Find where the given text appears and provide that cell's center as (x, y) coordinate. 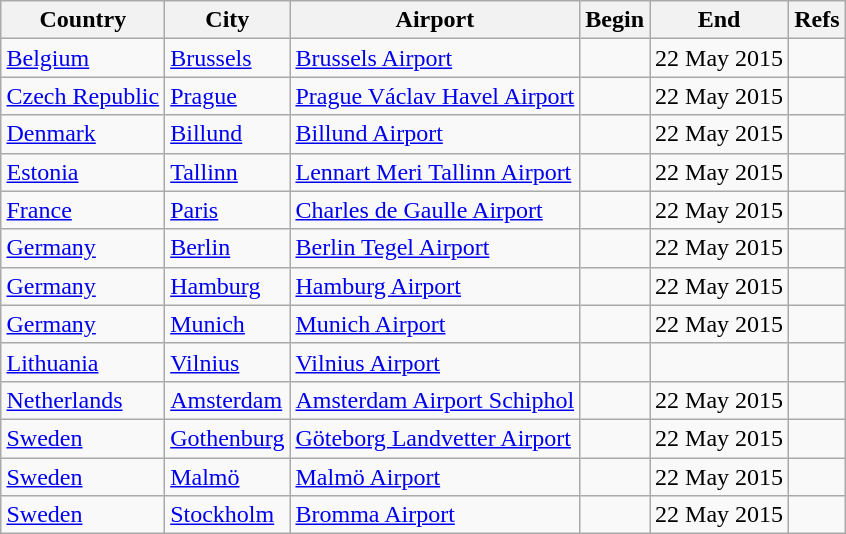
Malmö Airport (435, 477)
Hamburg (228, 286)
Vilnius (228, 362)
France (83, 210)
Prague Václav Havel Airport (435, 96)
Prague (228, 96)
Bromma Airport (435, 515)
City (228, 20)
Czech Republic (83, 96)
Brussels (228, 58)
Tallinn (228, 172)
Hamburg Airport (435, 286)
Munich (228, 324)
Country (83, 20)
Amsterdam Airport Schiphol (435, 400)
Netherlands (83, 400)
Vilnius Airport (435, 362)
Stockholm (228, 515)
Refs (817, 20)
Göteborg Landvetter Airport (435, 438)
Lennart Meri Tallinn Airport (435, 172)
Estonia (83, 172)
Amsterdam (228, 400)
Lithuania (83, 362)
Munich Airport (435, 324)
Charles de Gaulle Airport (435, 210)
Belgium (83, 58)
Berlin Tegel Airport (435, 248)
Berlin (228, 248)
End (720, 20)
Paris (228, 210)
Gothenburg (228, 438)
Airport (435, 20)
Billund Airport (435, 134)
Malmö (228, 477)
Begin (615, 20)
Brussels Airport (435, 58)
Denmark (83, 134)
Billund (228, 134)
